Return the (x, y) coordinate for the center point of the cell that contains the specified text.  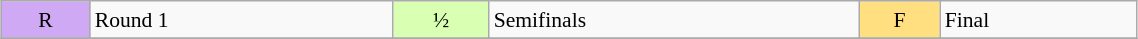
Semifinals (674, 20)
½ (440, 20)
Final (1038, 20)
F (900, 20)
R (46, 20)
Round 1 (242, 20)
